Return [x, y] of the center of cell containing provided text 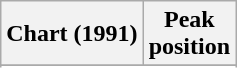
Chart (1991) [72, 34]
Peakposition [189, 34]
